Return [x, y] of the center of cell containing provided text 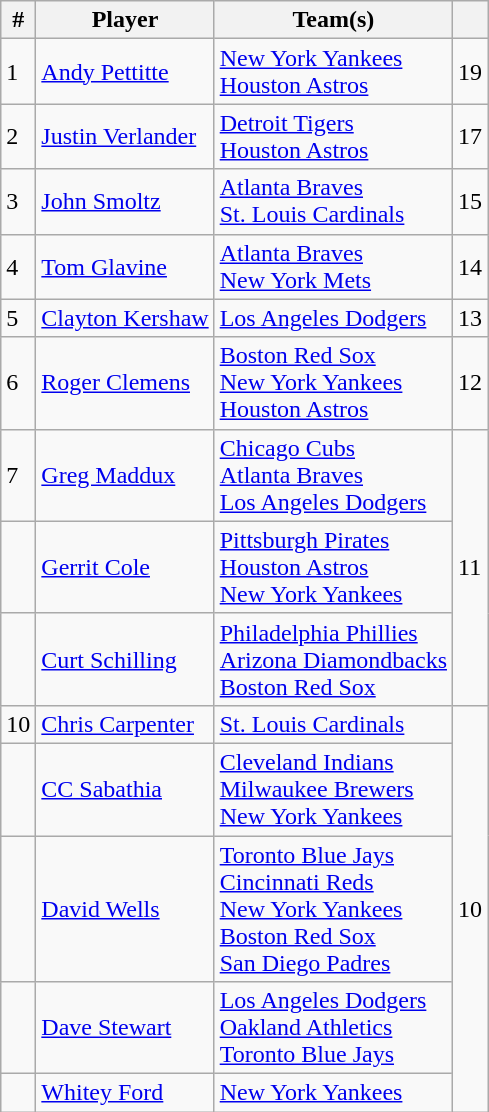
New York YankeesHouston Astros [333, 72]
Gerrit Cole [125, 567]
CC Sabathia [125, 789]
Toronto Blue JaysCincinnati RedsNew York YankeesBoston Red SoxSan Diego Padres [333, 909]
Chris Carpenter [125, 724]
Atlanta BravesNew York Mets [333, 266]
Tom Glavine [125, 266]
New York Yankees [333, 1093]
John Smoltz [125, 202]
Curt Schilling [125, 659]
Chicago CubsAtlanta BravesLos Angeles Dodgers [333, 475]
14 [470, 266]
Boston Red SoxNew York YankeesHouston Astros [333, 383]
Player [125, 20]
Pittsburgh PiratesHouston AstrosNew York Yankees [333, 567]
15 [470, 202]
Los Angeles Dodgers [333, 318]
4 [18, 266]
3 [18, 202]
Atlanta BravesSt. Louis Cardinals [333, 202]
Cleveland IndiansMilwaukee BrewersNew York Yankees [333, 789]
Greg Maddux [125, 475]
Dave Stewart [125, 1028]
1 [18, 72]
19 [470, 72]
5 [18, 318]
7 [18, 475]
6 [18, 383]
17 [470, 136]
Clayton Kershaw [125, 318]
11 [470, 567]
Detroit TigersHouston Astros [333, 136]
David Wells [125, 909]
12 [470, 383]
Andy Pettitte [125, 72]
13 [470, 318]
Justin Verlander [125, 136]
Los Angeles DodgersOakland AthleticsToronto Blue Jays [333, 1028]
St. Louis Cardinals [333, 724]
Philadelphia PhilliesArizona DiamondbacksBoston Red Sox [333, 659]
Whitey Ford [125, 1093]
Team(s) [333, 20]
# [18, 20]
Roger Clemens [125, 383]
2 [18, 136]
